Return the [x, y] coordinate for the center point of the cell that contains the specified text.  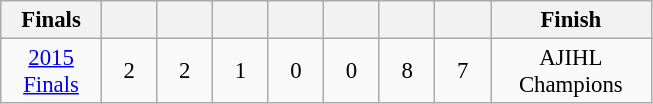
2015 Finals [52, 72]
Finish [570, 20]
8 [407, 72]
Finals [52, 20]
7 [463, 72]
1 [241, 72]
AJIHL Champions [570, 72]
